Locate the cell with the specified text and output its [X, Y] center coordinate. 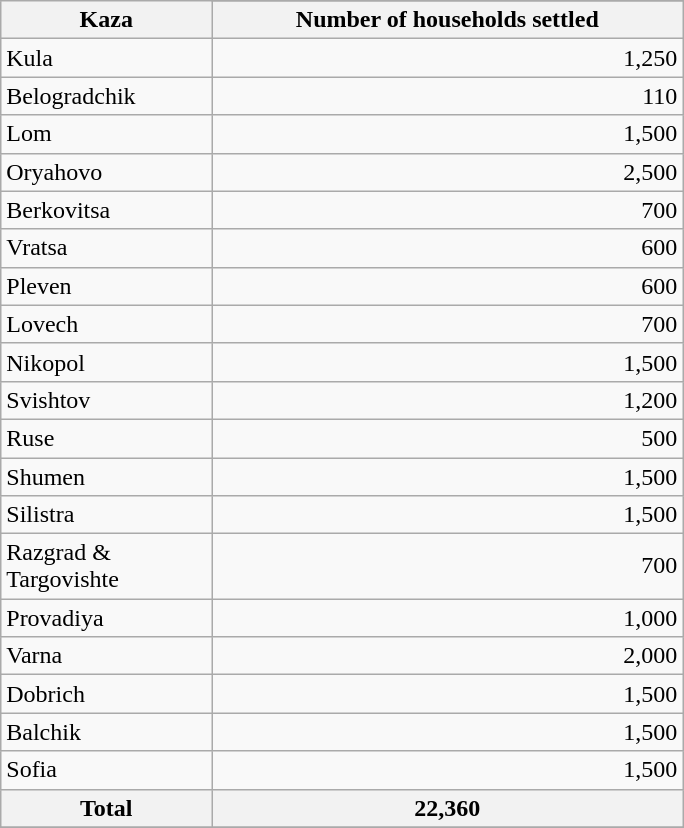
Kaza [106, 20]
Razgrad & Targovishte [106, 566]
Dobrich [106, 694]
22,360 [448, 808]
Vratsa [106, 248]
Kula [106, 58]
Silistra [106, 515]
Provadiya [106, 618]
Lovech [106, 324]
Balchik [106, 732]
2,000 [448, 656]
Belogradchik [106, 96]
Total [106, 808]
2,500 [448, 172]
Ruse [106, 438]
1,200 [448, 400]
Pleven [106, 286]
Svishtov [106, 400]
Varna [106, 656]
Sofia [106, 770]
500 [448, 438]
Lom [106, 134]
Berkovitsa [106, 210]
110 [448, 96]
Nikopol [106, 362]
1,000 [448, 618]
Shumen [106, 477]
1,250 [448, 58]
Number of households settled [448, 20]
Oryahovo [106, 172]
